Identify which cell holds the provided text, then report its (X, Y) central coordinate. 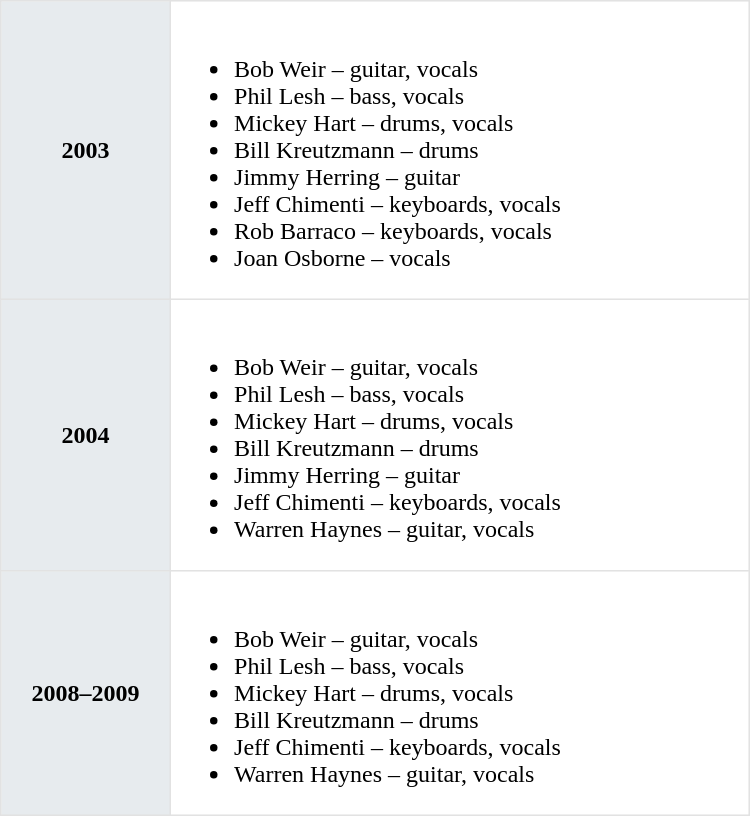
2003 (86, 150)
2004 (86, 435)
2008–2009 (86, 693)
